Determine the (X, Y) coordinate at the center of the cell enclosing the given text.  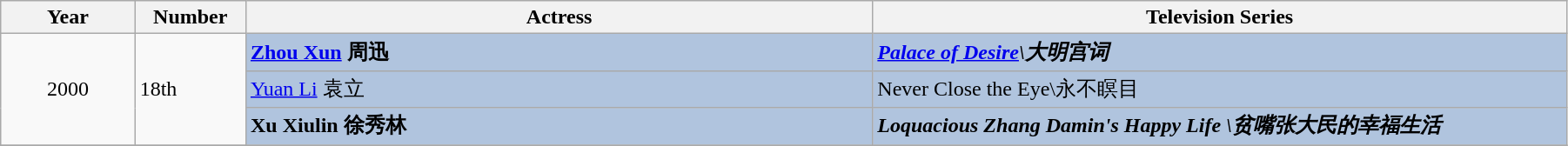
Never Close the Eye\永不瞑目 (1220, 89)
18th (190, 90)
Year (68, 17)
Television Series (1220, 17)
Number (190, 17)
2000 (68, 90)
Xu Xiulin 徐秀林 (559, 127)
Palace of Desire\大明宫词 (1220, 52)
Zhou Xun 周迅 (559, 52)
Yuan Li 袁立 (559, 89)
Loquacious Zhang Damin's Happy Life \贫嘴张大民的幸福生活 (1220, 127)
Actress (559, 17)
